From the cell containing the given text, extract its center point as [X, Y] coordinate. 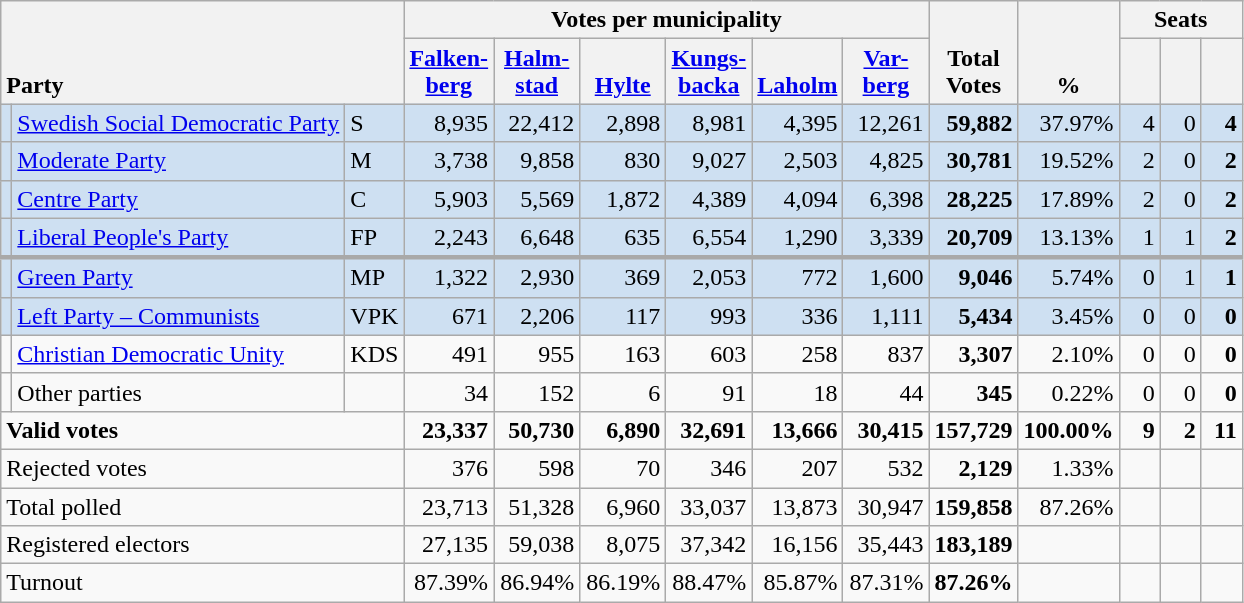
2,053 [709, 278]
5,434 [974, 316]
16,156 [798, 545]
532 [886, 468]
772 [798, 278]
Total polled [202, 507]
9 [1140, 430]
23,337 [449, 430]
6,960 [623, 507]
Registered electors [202, 545]
6,890 [623, 430]
KDS [374, 354]
37,342 [709, 545]
Liberal People's Party [178, 238]
671 [449, 316]
13,666 [798, 430]
30,947 [886, 507]
Green Party [178, 278]
955 [537, 354]
44 [886, 392]
87.31% [886, 583]
MP [374, 278]
86.94% [537, 583]
163 [623, 354]
C [374, 199]
2,898 [623, 123]
13.13% [1068, 238]
70 [623, 468]
% [1068, 52]
12,261 [886, 123]
345 [974, 392]
2.10% [1068, 354]
Seats [1180, 20]
9,027 [709, 161]
837 [886, 354]
Var- berg [886, 72]
S [374, 123]
830 [623, 161]
19.52% [1068, 161]
2,129 [974, 468]
22,412 [537, 123]
3,738 [449, 161]
8,075 [623, 545]
6,648 [537, 238]
Total Votes [974, 52]
M [374, 161]
3.45% [1068, 316]
Moderate Party [178, 161]
346 [709, 468]
28,225 [974, 199]
30,781 [974, 161]
30,415 [886, 430]
8,981 [709, 123]
23,713 [449, 507]
152 [537, 392]
6,554 [709, 238]
2,206 [537, 316]
Turnout [202, 583]
Valid votes [202, 430]
0.22% [1068, 392]
8,935 [449, 123]
9,046 [974, 278]
635 [623, 238]
Centre Party [178, 199]
37.97% [1068, 123]
13,873 [798, 507]
59,882 [974, 123]
Hylte [623, 72]
Falken- berg [449, 72]
32,691 [709, 430]
17.89% [1068, 199]
18 [798, 392]
2,930 [537, 278]
Other parties [178, 392]
100.00% [1068, 430]
VPK [374, 316]
20,709 [974, 238]
336 [798, 316]
4,094 [798, 199]
Party [202, 52]
1,872 [623, 199]
183,189 [974, 545]
Swedish Social Democratic Party [178, 123]
1,600 [886, 278]
Kungs- backa [709, 72]
603 [709, 354]
157,729 [974, 430]
4,395 [798, 123]
FP [374, 238]
258 [798, 354]
91 [709, 392]
Christian Democratic Unity [178, 354]
6 [623, 392]
117 [623, 316]
369 [623, 278]
51,328 [537, 507]
2,243 [449, 238]
3,339 [886, 238]
598 [537, 468]
5.74% [1068, 278]
207 [798, 468]
87.39% [449, 583]
4,389 [709, 199]
491 [449, 354]
27,135 [449, 545]
35,443 [886, 545]
993 [709, 316]
88.47% [709, 583]
1,290 [798, 238]
Votes per municipality [666, 20]
1,111 [886, 316]
11 [1222, 430]
Laholm [798, 72]
85.87% [798, 583]
4,825 [886, 161]
5,903 [449, 199]
2,503 [798, 161]
159,858 [974, 507]
50,730 [537, 430]
1.33% [1068, 468]
Left Party – Communists [178, 316]
59,038 [537, 545]
3,307 [974, 354]
376 [449, 468]
Halm- stad [537, 72]
9,858 [537, 161]
1,322 [449, 278]
6,398 [886, 199]
5,569 [537, 199]
86.19% [623, 583]
34 [449, 392]
Rejected votes [202, 468]
33,037 [709, 507]
